Return the (x, y) coordinate for the center point of the cell that contains the specified text.  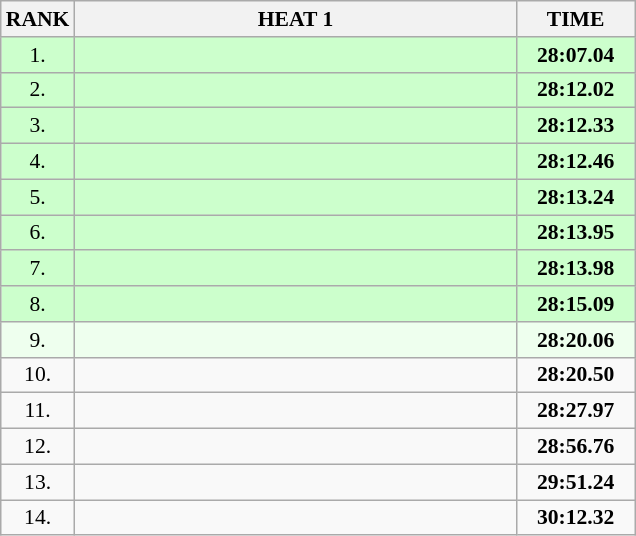
1. (38, 55)
10. (38, 375)
4. (38, 162)
14. (38, 518)
6. (38, 233)
11. (38, 411)
28:12.46 (576, 162)
2. (38, 90)
28:15.09 (576, 304)
5. (38, 197)
28:13.95 (576, 233)
28:20.50 (576, 375)
TIME (576, 19)
28:13.98 (576, 269)
8. (38, 304)
28:12.02 (576, 90)
9. (38, 340)
7. (38, 269)
28:13.24 (576, 197)
28:27.97 (576, 411)
3. (38, 126)
13. (38, 482)
HEAT 1 (295, 19)
12. (38, 447)
30:12.32 (576, 518)
RANK (38, 19)
28:12.33 (576, 126)
28:07.04 (576, 55)
28:20.06 (576, 340)
28:56.76 (576, 447)
29:51.24 (576, 482)
